For the text-containing cell, return its midpoint in (x, y) coordinate format. 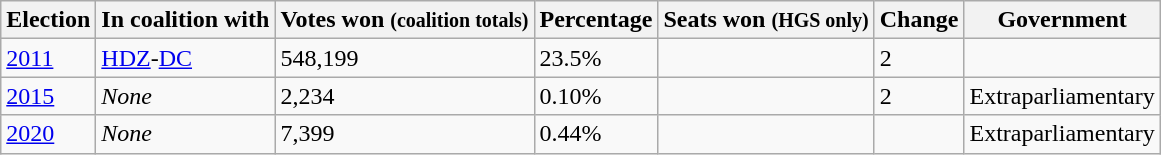
Election (48, 20)
548,199 (404, 58)
Change (919, 20)
Seats won (HGS only) (766, 20)
Government (1062, 20)
2011 (48, 58)
0.10% (596, 96)
In coalition with (186, 20)
2,234 (404, 96)
2020 (48, 134)
HDZ-DC (186, 58)
7,399 (404, 134)
2015 (48, 96)
Percentage (596, 20)
0.44% (596, 134)
Votes won (coalition totals) (404, 20)
23.5% (596, 58)
